Return the [X, Y] coordinate for the center point of the cell that contains the specified text.  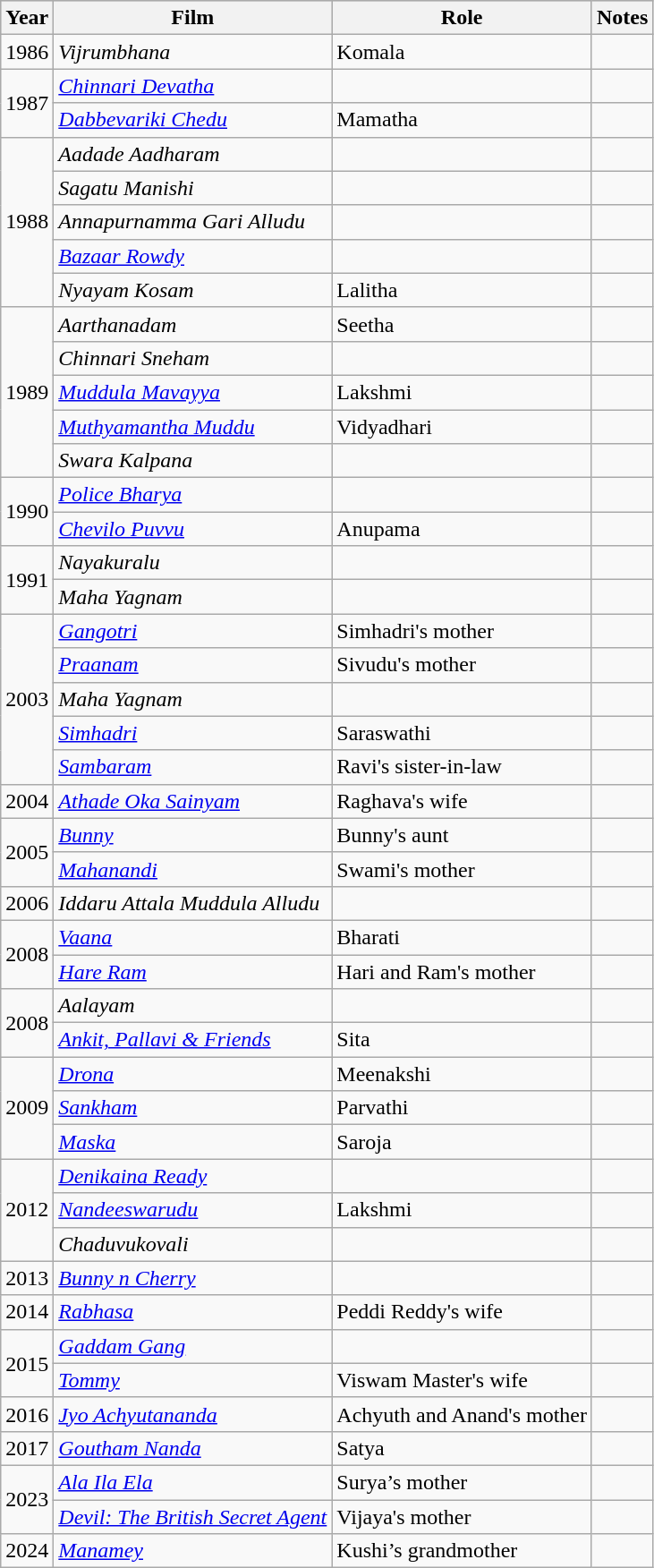
Saroja [462, 1142]
Goutham Nanda [193, 1448]
Police Bharya [193, 495]
Sita [462, 1040]
Gangotri [193, 631]
2016 [27, 1414]
Annapurnamma Gari Alludu [193, 222]
Vidyadhari [462, 427]
Chinnari Devatha [193, 86]
Anupama [462, 529]
2006 [27, 903]
Sagatu Manishi [193, 188]
Devil: The British Secret Agent [193, 1517]
Parvathi [462, 1108]
Rabhasa [193, 1312]
Viswam Master's wife [462, 1380]
Denikaina Ready [193, 1176]
Role [462, 18]
1990 [27, 512]
2014 [27, 1312]
Ravi's sister-in-law [462, 767]
Surya’s mother [462, 1482]
Jyo Achyutananda [193, 1414]
Vaana [193, 937]
Dabbevariki Chedu [193, 120]
2015 [27, 1363]
Mahanandi [193, 869]
Aalayam [193, 1006]
Chaduvukovali [193, 1244]
2005 [27, 852]
Swami's mother [462, 869]
Simhadri [193, 733]
Hari and Ram's mother [462, 971]
Manamey [193, 1551]
2004 [27, 801]
Hare Ram [193, 971]
1988 [27, 222]
Vijrumbhana [193, 52]
2003 [27, 699]
Year [27, 18]
Kushi’s grandmother [462, 1551]
Satya [462, 1448]
Gaddam Gang [193, 1346]
1987 [27, 103]
Peddi Reddy's wife [462, 1312]
Achyuth and Anand's mother [462, 1414]
Seetha [462, 324]
Lalitha [462, 290]
Aadade Aadharam [193, 154]
2017 [27, 1448]
Swara Kalpana [193, 461]
Komala [462, 52]
Chevilo Puvvu [193, 529]
1991 [27, 580]
Tommy [193, 1380]
Nayakuralu [193, 563]
Chinnari Sneham [193, 358]
2009 [27, 1108]
Ankit, Pallavi & Friends [193, 1040]
Bunny n Cherry [193, 1278]
2013 [27, 1278]
Praanam [193, 665]
Nyayam Kosam [193, 290]
1986 [27, 52]
1989 [27, 392]
Bazaar Rowdy [193, 256]
2024 [27, 1551]
Notes [622, 18]
Film [193, 18]
Sivudu's mother [462, 665]
Iddaru Attala Muddula Alludu [193, 903]
Raghava's wife [462, 801]
Maska [193, 1142]
Nandeeswarudu [193, 1210]
Mamatha [462, 120]
Muddula Mavayya [193, 392]
2023 [27, 1499]
Bunny [193, 835]
Simhadri's mother [462, 631]
Bharati [462, 937]
Aarthanadam [193, 324]
Bunny's aunt [462, 835]
Meenakshi [462, 1074]
Sankham [193, 1108]
Ala Ila Ela [193, 1482]
Drona [193, 1074]
Athade Oka Sainyam [193, 801]
2012 [27, 1210]
Vijaya's mother [462, 1517]
Saraswathi [462, 733]
Muthyamantha Muddu [193, 427]
Sambaram [193, 767]
